Output the (X, Y) coordinate of the center of the cell containing the given text.  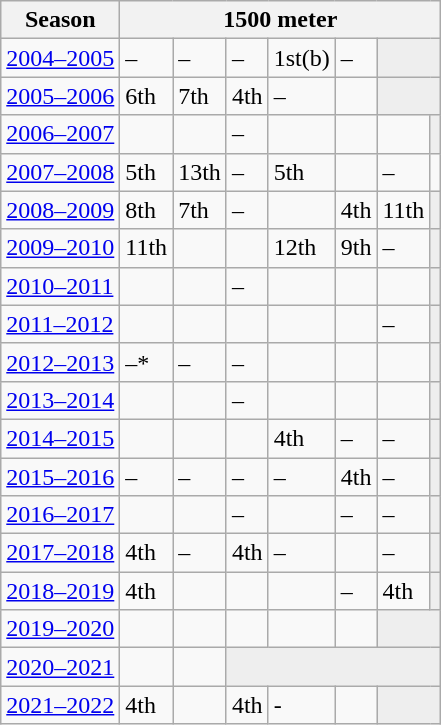
2021–2022 (60, 705)
12th (302, 248)
Season (60, 20)
2007–2008 (60, 172)
2019–2020 (60, 629)
2014–2015 (60, 438)
9th (356, 248)
2011–2012 (60, 324)
2018–2019 (60, 591)
13th (200, 172)
2005–2006 (60, 96)
2010–2011 (60, 286)
2013–2014 (60, 400)
1500 meter (280, 20)
–* (146, 362)
8th (146, 210)
1st(b) (302, 58)
2004–2005 (60, 58)
- (302, 705)
2017–2018 (60, 553)
6th (146, 96)
2015–2016 (60, 477)
2008–2009 (60, 210)
2006–2007 (60, 134)
2016–2017 (60, 515)
2012–2013 (60, 362)
2009–2010 (60, 248)
2020–2021 (60, 667)
